Find where the given text appears and provide that cell's center as (x, y) coordinate. 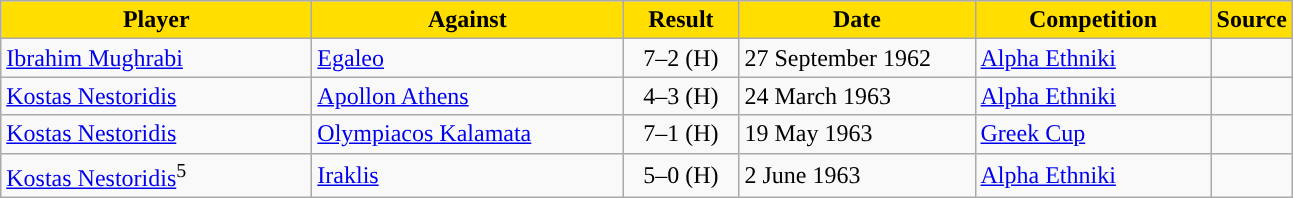
Iraklis (468, 176)
5–0 (H) (681, 176)
Competition (1093, 20)
Result (681, 20)
27 September 1962 (857, 58)
Player (156, 20)
Kostas Nestoridis5 (156, 176)
Egaleo (468, 58)
7–2 (H) (681, 58)
4–3 (H) (681, 96)
Ibrahim Mughrabi (156, 58)
24 March 1963 (857, 96)
Greek Cup (1093, 134)
Apollon Athens (468, 96)
Source (1252, 20)
Date (857, 20)
Against (468, 20)
7–1 (H) (681, 134)
2 June 1963 (857, 176)
19 May 1963 (857, 134)
Olympiacos Kalamata (468, 134)
